Determine the (X, Y) coordinate at the center of the cell enclosing the given text.  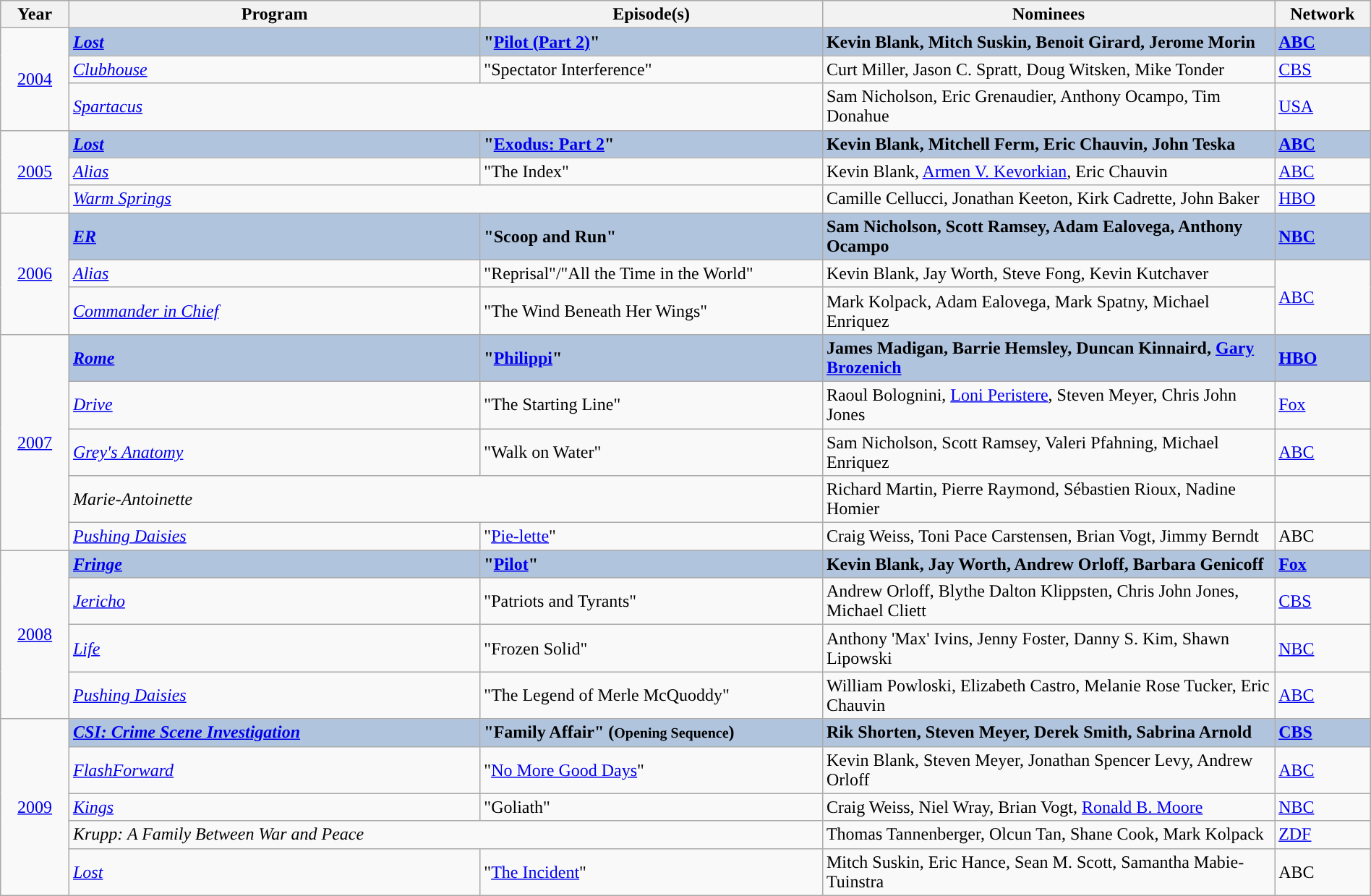
Rik Shorten, Steven Meyer, Derek Smith, Sabrina Arnold (1048, 733)
2009 (35, 807)
Episode(s) (652, 14)
"Exodus: Part 2" (652, 144)
Mitch Suskin, Eric Hance, Sean M. Scott, Samantha Mabie-Tuinstra (1048, 872)
Krupp: A Family Between War and Peace (445, 835)
Kevin Blank, Jay Worth, Andrew Orloff, Barbara Genicoff (1048, 564)
"Spectator Interference" (652, 69)
"Pilot (Part 2)" (652, 42)
"Walk on Water" (652, 451)
2005 (35, 171)
"The Legend of Merle McQuoddy" (652, 696)
Commander in Chief (274, 311)
CSI: Crime Scene Investigation (274, 733)
2004 (35, 80)
Rome (274, 357)
Kevin Blank, Steven Meyer, Jonathan Spencer Levy, Andrew Orloff (1048, 769)
"Goliath" (652, 807)
Sam Nicholson, Scott Ramsey, Valeri Pfahning, Michael Enriquez (1048, 451)
2007 (35, 442)
Network (1323, 14)
"No More Good Days" (652, 769)
Camille Cellucci, Jonathan Keeton, Kirk Cadrette, John Baker (1048, 199)
Year (35, 14)
"Scoop and Run" (652, 236)
2006 (35, 273)
Marie-Antoinette (445, 499)
Andrew Orloff, Blythe Dalton Klippsten, Chris John Jones, Michael Cliett (1048, 602)
Nominees (1048, 14)
Curt Miller, Jason C. Spratt, Doug Witsken, Mike Tonder (1048, 69)
Sam Nicholson, Scott Ramsey, Adam Ealovega, Anthony Ocampo (1048, 236)
James Madigan, Barrie Hemsley, Duncan Kinnaird, Gary Brozenich (1048, 357)
Kevin Blank, Armen V. Kevorkian, Eric Chauvin (1048, 171)
Life (274, 648)
Thomas Tannenberger, Olcun Tan, Shane Cook, Mark Kolpack (1048, 835)
Raoul Bolognini, Loni Peristere, Steven Meyer, Chris John Jones (1048, 405)
"The Incident" (652, 872)
Kevin Blank, Jay Worth, Steve Fong, Kevin Kutchaver (1048, 273)
William Powloski, Elizabeth Castro, Melanie Rose Tucker, Eric Chauvin (1048, 696)
Spartacus (445, 107)
Jericho (274, 602)
Kings (274, 807)
Warm Springs (445, 199)
2008 (35, 635)
"Pie-lette" (652, 537)
"Pilot" (652, 564)
ZDF (1323, 835)
"The Index" (652, 171)
Mark Kolpack, Adam Ealovega, Mark Spatny, Michael Enriquez (1048, 311)
Anthony 'Max' Ivins, Jenny Foster, Danny S. Kim, Shawn Lipowski (1048, 648)
Clubhouse (274, 69)
"Reprisal"/"All the Time in the World" (652, 273)
"Patriots and Tyrants" (652, 602)
Craig Weiss, Toni Pace Carstensen, Brian Vogt, Jimmy Berndt (1048, 537)
"Frozen Solid" (652, 648)
FlashForward (274, 769)
"The Starting Line" (652, 405)
Program (274, 14)
USA (1323, 107)
"Philippi" (652, 357)
ER (274, 236)
Drive (274, 405)
Kevin Blank, Mitch Suskin, Benoit Girard, Jerome Morin (1048, 42)
Sam Nicholson, Eric Grenaudier, Anthony Ocampo, Tim Donahue (1048, 107)
Kevin Blank, Mitchell Ferm, Eric Chauvin, John Teska (1048, 144)
"Family Affair" (Opening Sequence) (652, 733)
Craig Weiss, Niel Wray, Brian Vogt, Ronald B. Moore (1048, 807)
Richard Martin, Pierre Raymond, Sébastien Rioux, Nadine Homier (1048, 499)
Grey's Anatomy (274, 451)
"The Wind Beneath Her Wings" (652, 311)
Fringe (274, 564)
